Detect which cell encompasses the target text, then output its (X, Y) center coordinate. 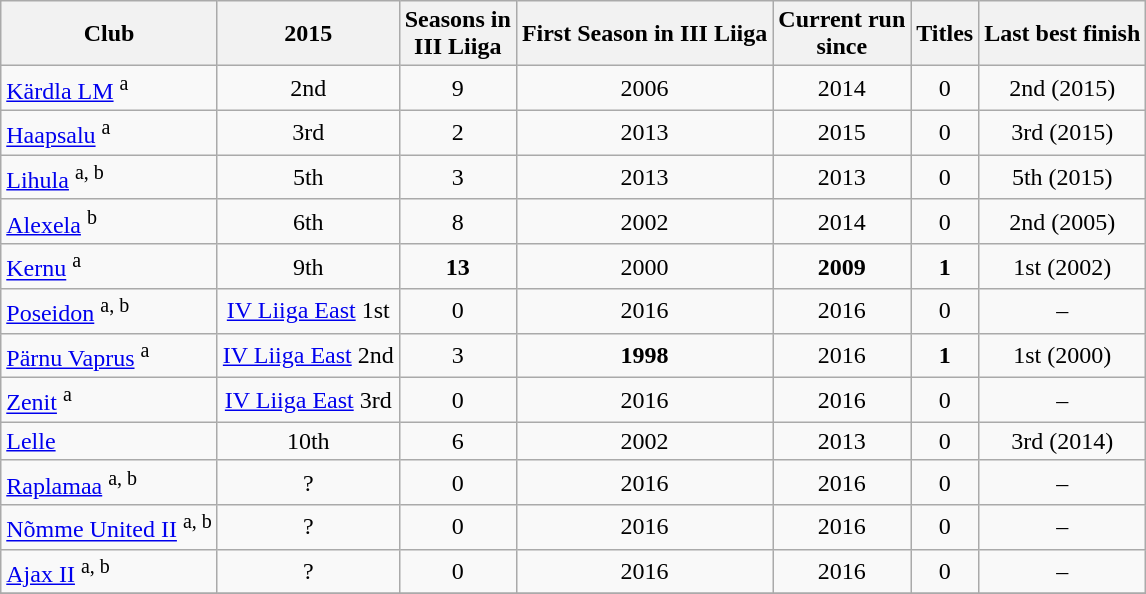
2nd (2005) (1062, 222)
1998 (644, 356)
Poseidon a, b (110, 312)
8 (458, 222)
6th (308, 222)
2006 (644, 88)
Ajax II a, b (110, 572)
3rd (2014) (1062, 441)
Titles (945, 34)
9th (308, 266)
2nd (2015) (1062, 88)
Seasons inIII Liiga (458, 34)
Pärnu Vaprus a (110, 356)
9 (458, 88)
Club (110, 34)
Current runsince (842, 34)
2 (458, 132)
2009 (842, 266)
Lelle (110, 441)
Alexela b (110, 222)
Lihula a, b (110, 178)
First Season in III Liiga (644, 34)
5th (2015) (1062, 178)
Kernu a (110, 266)
5th (308, 178)
Kärdla LM a (110, 88)
13 (458, 266)
6 (458, 441)
3rd (308, 132)
2000 (644, 266)
IV Liiga East 1st (308, 312)
Haapsalu a (110, 132)
Last best finish (1062, 34)
Raplamaa a, b (110, 482)
Zenit a (110, 400)
IV Liiga East 2nd (308, 356)
1st (2002) (1062, 266)
IV Liiga East 3rd (308, 400)
1st (2000) (1062, 356)
10th (308, 441)
2nd (308, 88)
Nõmme United II a, b (110, 528)
3rd (2015) (1062, 132)
